For the text-containing cell, return its midpoint in [x, y] coordinate format. 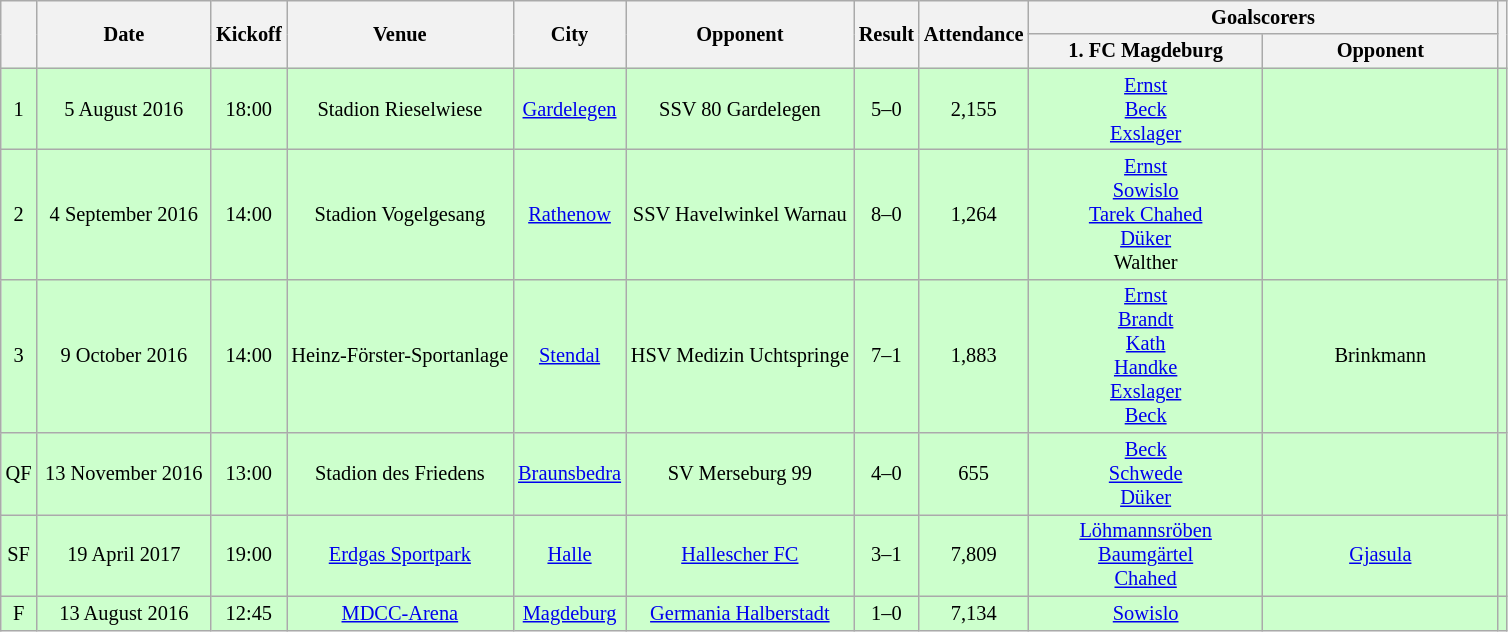
5 August 2016 [124, 109]
HSV Medizin Uchtspringe [740, 356]
Date [124, 34]
13:00 [248, 474]
SSV 80 Gardelegen [740, 109]
Gjasula [1380, 555]
7,809 [974, 555]
Sowislo [1146, 613]
3 [19, 356]
Germania Halberstadt [740, 613]
1 [19, 109]
Halle [570, 555]
MDCC-Arena [400, 613]
City [570, 34]
3–1 [886, 555]
1. FC Magdeburg [1146, 51]
Magdeburg [570, 613]
Braunsbedra [570, 474]
8–0 [886, 214]
Stadion des Friedens [400, 474]
1,264 [974, 214]
19:00 [248, 555]
Stendal [570, 356]
Kickoff [248, 34]
Stadion Vogelgesang [400, 214]
Attendance [974, 34]
13 November 2016 [124, 474]
Gardelegen [570, 109]
19 April 2017 [124, 555]
F [19, 613]
18:00 [248, 109]
Ernst Beck Exslager [1146, 109]
5–0 [886, 109]
SV Merseburg 99 [740, 474]
Goalscorers [1262, 17]
Stadion Rieselwiese [400, 109]
Result [886, 34]
SF [19, 555]
1–0 [886, 613]
655 [974, 474]
9 October 2016 [124, 356]
Venue [400, 34]
Beck Schwede Düker [1146, 474]
Brinkmann [1380, 356]
4–0 [886, 474]
12:45 [248, 613]
Ernst Brandt Kath Handke Exslager Beck [1146, 356]
Erdgas Sportpark [400, 555]
Heinz-Förster-Sportanlage [400, 356]
Löhmannsröben Baumgärtel Chahed [1146, 555]
Hallescher FC [740, 555]
Rathenow [570, 214]
4 September 2016 [124, 214]
2,155 [974, 109]
7–1 [886, 356]
7,134 [974, 613]
13 August 2016 [124, 613]
2 [19, 214]
QF [19, 474]
1,883 [974, 356]
SSV Havelwinkel Warnau [740, 214]
Ernst Sowislo Tarek Chahed Düker Walther [1146, 214]
